Scan for the cell matching the given text and deliver its (x, y) coordinate at center. 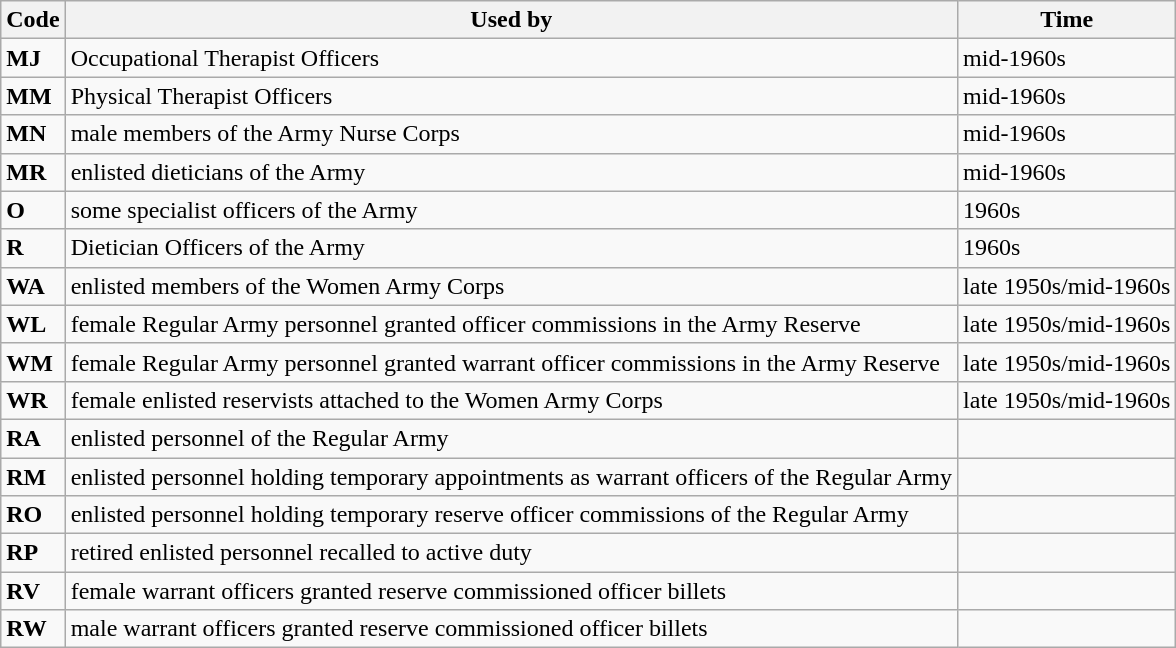
retired enlisted personnel recalled to active duty (511, 553)
MN (33, 134)
O (33, 210)
MR (33, 172)
Occupational Therapist Officers (511, 58)
WR (33, 400)
enlisted personnel of the Regular Army (511, 438)
female warrant officers granted reserve commissioned officer billets (511, 591)
MM (33, 96)
MJ (33, 58)
Physical Therapist Officers (511, 96)
R (33, 248)
enlisted dieticians of the Army (511, 172)
WM (33, 362)
Used by (511, 20)
RV (33, 591)
enlisted members of the Women Army Corps (511, 286)
female Regular Army personnel granted officer commissions in the Army Reserve (511, 324)
Dietician Officers of the Army (511, 248)
Time (1067, 20)
enlisted personnel holding temporary appointments as warrant officers of the Regular Army (511, 477)
RM (33, 477)
RO (33, 515)
female enlisted reservists attached to the Women Army Corps (511, 400)
Code (33, 20)
male members of the Army Nurse Corps (511, 134)
male warrant officers granted reserve commissioned officer billets (511, 629)
RW (33, 629)
RA (33, 438)
RP (33, 553)
some specialist officers of the Army (511, 210)
enlisted personnel holding temporary reserve officer commissions of the Regular Army (511, 515)
WL (33, 324)
female Regular Army personnel granted warrant officer commissions in the Army Reserve (511, 362)
WA (33, 286)
